Return the (x, y) coordinate for the center point of the cell that contains the specified text.  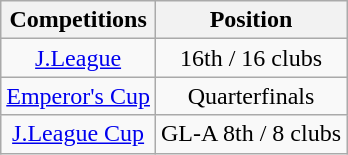
Quarterfinals (250, 96)
J.League Cup (78, 134)
GL-A 8th / 8 clubs (250, 134)
J.League (78, 58)
Competitions (78, 20)
Position (250, 20)
16th / 16 clubs (250, 58)
Emperor's Cup (78, 96)
